Extract the (X, Y) coordinate from the center of the cell holding the provided text.  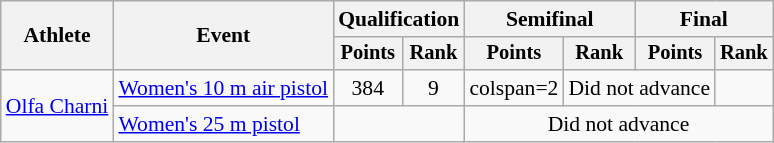
colspan=2 (514, 88)
Qualification (398, 19)
Women's 25 m pistol (223, 124)
9 (433, 88)
Semifinal (550, 19)
Olfa Charni (58, 106)
Event (223, 36)
Women's 10 m air pistol (223, 88)
384 (368, 88)
Athlete (58, 36)
Final (704, 19)
